Scan for the cell matching the given text and deliver its (X, Y) coordinate at center. 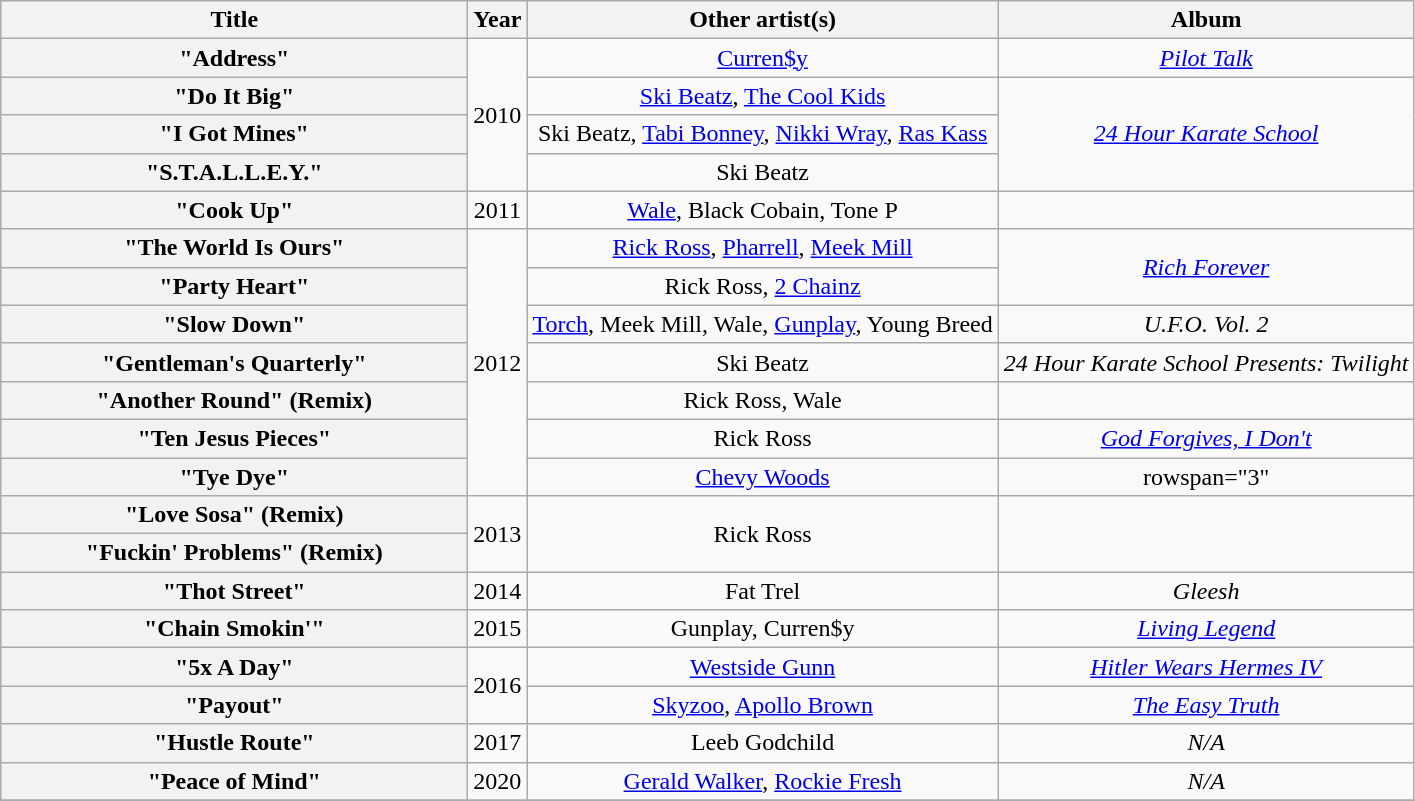
"Thot Street" (234, 591)
"Party Heart" (234, 286)
2017 (498, 743)
Ski Beatz, Tabi Bonney, Nikki Wray, Ras Kass (762, 134)
"Peace of Mind" (234, 781)
Hitler Wears Hermes IV (1206, 667)
Pilot Talk (1206, 58)
Living Legend (1206, 629)
The Easy Truth (1206, 705)
Westside Gunn (762, 667)
"Ten Jesus Pieces" (234, 438)
"Fuckin' Problems" (Remix) (234, 553)
Skyzoo, Apollo Brown (762, 705)
Torch, Meek Mill, Wale, Gunplay, Young Breed (762, 324)
rowspan="3" (1206, 477)
"Hustle Route" (234, 743)
Rick Ross, Wale (762, 400)
"Another Round" (Remix) (234, 400)
Rick Ross, Pharrell, Meek Mill (762, 248)
Gleesh (1206, 591)
Year (498, 20)
U.F.O. Vol. 2 (1206, 324)
Chevy Woods (762, 477)
"The World Is Ours" (234, 248)
Wale, Black Cobain, Tone P (762, 210)
"Cook Up" (234, 210)
Title (234, 20)
Gunplay, Curren$y (762, 629)
"I Got Mines" (234, 134)
24 Hour Karate School Presents: Twilight (1206, 362)
"Address" (234, 58)
Other artist(s) (762, 20)
Rich Forever (1206, 267)
Rick Ross, 2 Chainz (762, 286)
"Chain Smokin'" (234, 629)
24 Hour Karate School (1206, 134)
2010 (498, 115)
"5x A Day" (234, 667)
Gerald Walker, Rockie Fresh (762, 781)
Album (1206, 20)
2015 (498, 629)
2012 (498, 362)
"Slow Down" (234, 324)
Curren$y (762, 58)
"S.T.A.L.L.E.Y." (234, 172)
"Love Sosa" (Remix) (234, 515)
God Forgives, I Don't (1206, 438)
2014 (498, 591)
"Tye Dye" (234, 477)
Ski Beatz, The Cool Kids (762, 96)
Leeb Godchild (762, 743)
"Do It Big" (234, 96)
2011 (498, 210)
2020 (498, 781)
"Gentleman's Quarterly" (234, 362)
2016 (498, 686)
Fat Trel (762, 591)
2013 (498, 534)
"Payout" (234, 705)
